Extract the (X, Y) coordinate from the center of the cell holding the provided text.  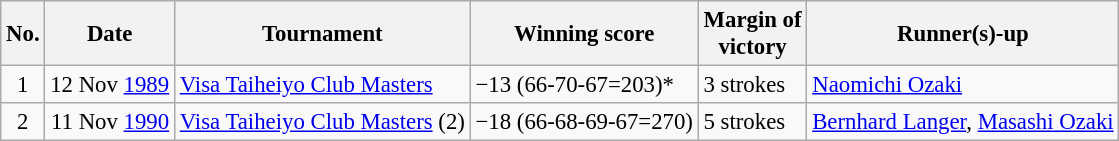
Runner(s)-up (963, 34)
Visa Taiheiyo Club Masters (2) (322, 122)
−18 (66-68-69-67=270) (584, 122)
12 Nov 1989 (110, 85)
Margin ofvictory (752, 34)
Tournament (322, 34)
3 strokes (752, 85)
Naomichi Ozaki (963, 85)
No. (23, 34)
−13 (66-70-67=203)* (584, 85)
5 strokes (752, 122)
Winning score (584, 34)
2 (23, 122)
11 Nov 1990 (110, 122)
Bernhard Langer, Masashi Ozaki (963, 122)
1 (23, 85)
Visa Taiheiyo Club Masters (322, 85)
Date (110, 34)
